Return the [x, y] coordinate for the center point of the cell that contains the specified text.  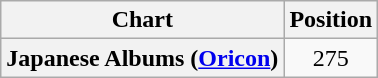
Position [331, 20]
275 [331, 58]
Japanese Albums (Oricon) [142, 58]
Chart [142, 20]
